Extract the (X, Y) coordinate from the center of the cell holding the provided text.  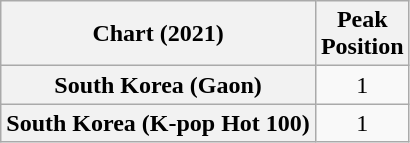
Chart (2021) (158, 34)
South Korea (Gaon) (158, 85)
South Korea (K-pop Hot 100) (158, 123)
PeakPosition (362, 34)
